Locate the cell with the specified text and output its [X, Y] center coordinate. 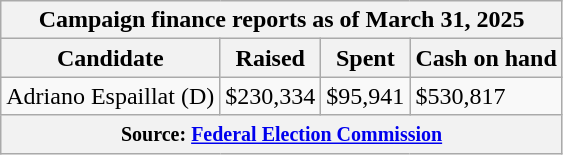
$230,334 [270, 96]
Raised [270, 58]
Candidate [110, 58]
$530,817 [486, 96]
Campaign finance reports as of March 31, 2025 [282, 20]
Cash on hand [486, 58]
Adriano Espaillat (D) [110, 96]
Spent [366, 58]
Source: Federal Election Commission [282, 134]
$95,941 [366, 96]
